Scan for the cell matching the given text and deliver its [x, y] coordinate at center. 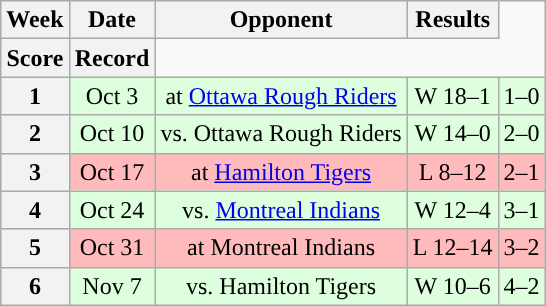
at Montreal Indians [281, 248]
at Ottawa Rough Riders [281, 96]
L 12–14 [452, 248]
Nov 7 [112, 286]
3 [35, 172]
3–1 [522, 210]
Opponent [281, 20]
4 [35, 210]
W 14–0 [452, 134]
Oct 17 [112, 172]
vs. Ottawa Rough Riders [281, 134]
Oct 24 [112, 210]
at Hamilton Tigers [281, 172]
Record [112, 58]
4–2 [522, 286]
vs. Hamilton Tigers [281, 286]
W 18–1 [452, 96]
2 [35, 134]
Oct 10 [112, 134]
5 [35, 248]
1–0 [522, 96]
1 [35, 96]
W 10–6 [452, 286]
3–2 [522, 248]
L 8–12 [452, 172]
Results [452, 20]
Score [35, 58]
6 [35, 286]
Date [112, 20]
Week [35, 20]
2–0 [522, 134]
2–1 [522, 172]
Oct 3 [112, 96]
W 12–4 [452, 210]
Oct 31 [112, 248]
vs. Montreal Indians [281, 210]
